Identify which cell holds the provided text, then report its [X, Y] central coordinate. 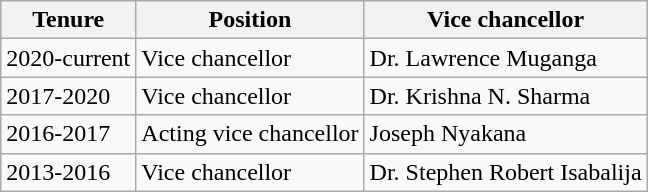
Dr. Krishna N. Sharma [506, 96]
2017-2020 [68, 96]
Dr. Lawrence Muganga [506, 58]
2020-current [68, 58]
Acting vice chancellor [250, 134]
Dr. Stephen Robert Isabalija [506, 172]
Position [250, 20]
2016-2017 [68, 134]
Joseph Nyakana [506, 134]
2013-2016 [68, 172]
Tenure [68, 20]
